Find where the given text appears and provide that cell's center as [X, Y] coordinate. 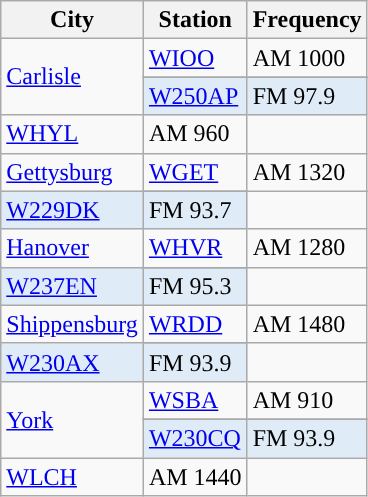
WGET [195, 172]
AM 1320 [307, 172]
Shippensburg [72, 324]
FM 97.9 [307, 96]
W230CQ [195, 438]
W230AX [72, 362]
AM 1480 [307, 324]
City [72, 20]
AM 1280 [307, 248]
Hanover [72, 248]
FM 95.3 [195, 286]
AM 1440 [195, 477]
Frequency [307, 20]
WRDD [195, 324]
Gettysburg [72, 172]
AM 960 [195, 134]
Carlisle [72, 77]
Station [195, 20]
York [72, 419]
W237EN [72, 286]
WIOO [195, 58]
WLCH [72, 477]
W229DK [72, 210]
FM 93.7 [195, 210]
WHVR [195, 248]
WHYL [72, 134]
W250AP [195, 96]
AM 1000 [307, 58]
WSBA [195, 400]
AM 910 [307, 400]
